Identify which cell holds the provided text, then report its (x, y) central coordinate. 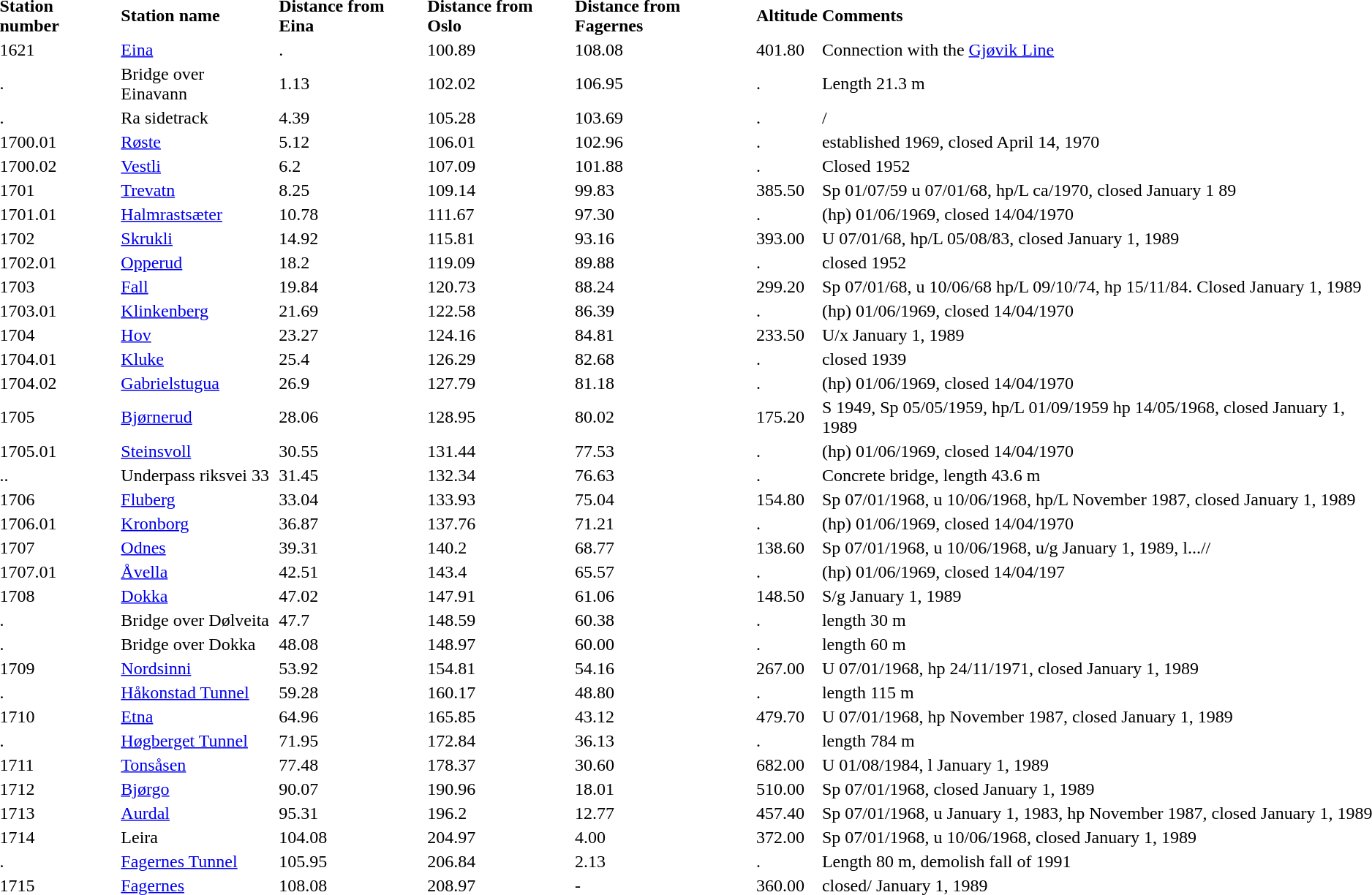
Underpass riksvei 33 (197, 475)
172.84 (499, 741)
Fall (197, 287)
1.13 (351, 83)
36.87 (351, 524)
19.84 (351, 287)
102.96 (663, 142)
Steinsvoll (197, 451)
103.69 (663, 118)
Etna (197, 717)
138.60 (787, 548)
Bridge over Dokka (197, 644)
Fagernes Tunnel (197, 861)
77.48 (351, 765)
510.00 (787, 789)
93.16 (663, 238)
Opperud (197, 263)
Trevatn (197, 190)
178.37 (499, 765)
28.06 (351, 417)
60.38 (663, 620)
81.18 (663, 383)
126.29 (499, 359)
131.44 (499, 451)
147.91 (499, 596)
90.07 (351, 789)
71.95 (351, 741)
100.89 (499, 50)
148.50 (787, 596)
4.39 (351, 118)
60.00 (663, 644)
95.31 (351, 813)
31.45 (351, 475)
61.06 (663, 596)
Bridge over Einavann (197, 83)
80.02 (663, 417)
Odnes (197, 548)
175.20 (787, 417)
36.13 (663, 741)
64.96 (351, 717)
233.50 (787, 335)
154.80 (787, 499)
97.30 (663, 214)
385.50 (787, 190)
Leira (197, 837)
107.09 (499, 166)
Bridge over Dølveita (197, 620)
25.4 (351, 359)
30.55 (351, 451)
39.31 (351, 548)
206.84 (499, 861)
48.08 (351, 644)
Gabrielstugua (197, 383)
148.97 (499, 644)
128.95 (499, 417)
267.00 (787, 668)
160.17 (499, 692)
Bjørnerud (197, 417)
143.4 (499, 572)
Skrukli (197, 238)
109.14 (499, 190)
47.7 (351, 620)
Åvella (197, 572)
33.04 (351, 499)
196.2 (499, 813)
71.21 (663, 524)
105.95 (351, 861)
105.28 (499, 118)
18.01 (663, 789)
23.27 (351, 335)
12.77 (663, 813)
Røste (197, 142)
4.00 (663, 837)
Tonsåsen (197, 765)
99.83 (663, 190)
47.02 (351, 596)
Bjørgo (197, 789)
Håkonstad Tunnel (197, 692)
Nordsinni (197, 668)
Dokka (197, 596)
154.81 (499, 668)
82.68 (663, 359)
Ra sidetrack (197, 118)
148.59 (499, 620)
101.88 (663, 166)
30.60 (663, 765)
10.78 (351, 214)
21.69 (351, 311)
682.00 (787, 765)
59.28 (351, 692)
140.2 (499, 548)
43.12 (663, 717)
53.92 (351, 668)
124.16 (499, 335)
106.01 (499, 142)
6.2 (351, 166)
76.63 (663, 475)
8.25 (351, 190)
122.58 (499, 311)
Hov (197, 335)
86.39 (663, 311)
165.85 (499, 717)
14.92 (351, 238)
479.70 (787, 717)
Aurdal (197, 813)
Halmrastsæter (197, 214)
75.04 (663, 499)
108.08 (663, 50)
111.67 (499, 214)
48.80 (663, 692)
115.81 (499, 238)
26.9 (351, 383)
54.16 (663, 668)
Kronborg (197, 524)
299.20 (787, 287)
42.51 (351, 572)
Vestli (197, 166)
127.79 (499, 383)
104.08 (351, 837)
204.97 (499, 837)
65.57 (663, 572)
77.53 (663, 451)
Klinkenberg (197, 311)
Høgberget Tunnel (197, 741)
68.77 (663, 548)
393.00 (787, 238)
5.12 (351, 142)
88.24 (663, 287)
132.34 (499, 475)
133.93 (499, 499)
18.2 (351, 263)
190.96 (499, 789)
401.80 (787, 50)
2.13 (663, 861)
Kluke (197, 359)
119.09 (499, 263)
84.81 (663, 335)
120.73 (499, 287)
372.00 (787, 837)
457.40 (787, 813)
106.95 (663, 83)
102.02 (499, 83)
Eina (197, 50)
137.76 (499, 524)
Fluberg (197, 499)
89.88 (663, 263)
